Capture the cell that displays the provided text and extract its [x, y] central coordinate. 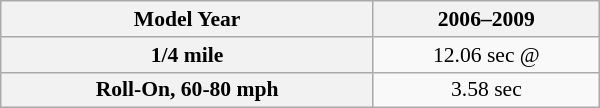
3.58 sec [486, 90]
12.06 sec @ [486, 55]
Roll-On, 60-80 mph [188, 90]
1/4 mile [188, 55]
Model Year [188, 19]
2006–2009 [486, 19]
